Capture the cell that displays the provided text and extract its (x, y) central coordinate. 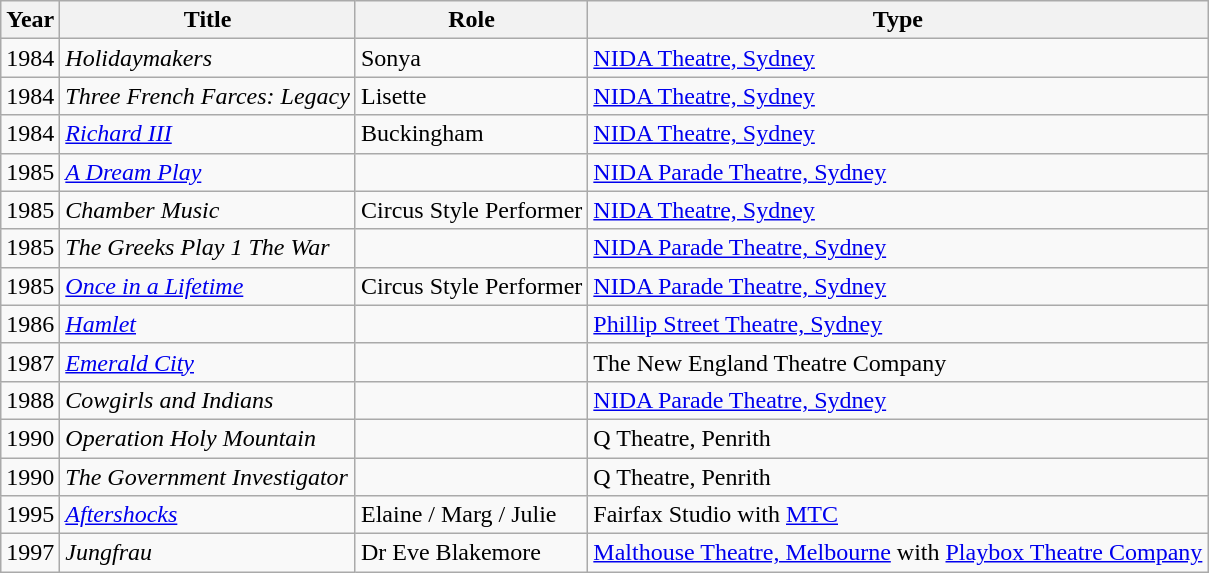
1987 (30, 362)
The Government Investigator (208, 477)
Holidaymakers (208, 58)
The New England Theatre Company (898, 362)
1988 (30, 400)
Phillip Street Theatre, Sydney (898, 324)
Fairfax Studio with MTC (898, 515)
A Dream Play (208, 172)
Richard III (208, 134)
1986 (30, 324)
1995 (30, 515)
Three French Farces: Legacy (208, 96)
Title (208, 20)
Chamber Music (208, 210)
Emerald City (208, 362)
The Greeks Play 1 The War (208, 248)
Sonya (471, 58)
Dr Eve Blakemore (471, 553)
Cowgirls and Indians (208, 400)
Type (898, 20)
Buckingham (471, 134)
Year (30, 20)
Hamlet (208, 324)
Elaine / Marg / Julie (471, 515)
Jungfrau (208, 553)
Operation Holy Mountain (208, 438)
Lisette (471, 96)
Once in a Lifetime (208, 286)
Malthouse Theatre, Melbourne with Playbox Theatre Company (898, 553)
Aftershocks (208, 515)
1997 (30, 553)
Role (471, 20)
